Return [x, y] of the center of cell containing provided text 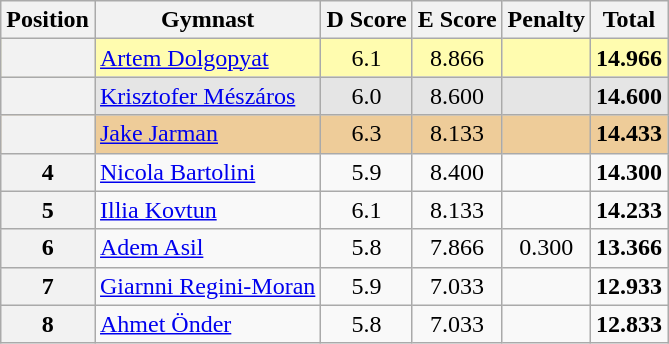
14.233 [628, 210]
8.866 [457, 58]
13.366 [628, 248]
14.300 [628, 172]
Gymnast [207, 20]
4 [48, 172]
Artem Dolgopyat [207, 58]
12.833 [628, 324]
Illia Kovtun [207, 210]
8.600 [457, 96]
14.600 [628, 96]
Adem Asil [207, 248]
Penalty [546, 20]
Krisztofer Mészáros [207, 96]
Total [628, 20]
Giarnni Regini-Moran [207, 286]
12.933 [628, 286]
8.400 [457, 172]
14.433 [628, 134]
Jake Jarman [207, 134]
Position [48, 20]
D Score [366, 20]
14.966 [628, 58]
Nicola Bartolini [207, 172]
7 [48, 286]
8 [48, 324]
E Score [457, 20]
7.866 [457, 248]
6 [48, 248]
0.300 [546, 248]
6.3 [366, 134]
Ahmet Önder [207, 324]
6.0 [366, 96]
5 [48, 210]
